From the cell containing the given text, extract its center point as (X, Y) coordinate. 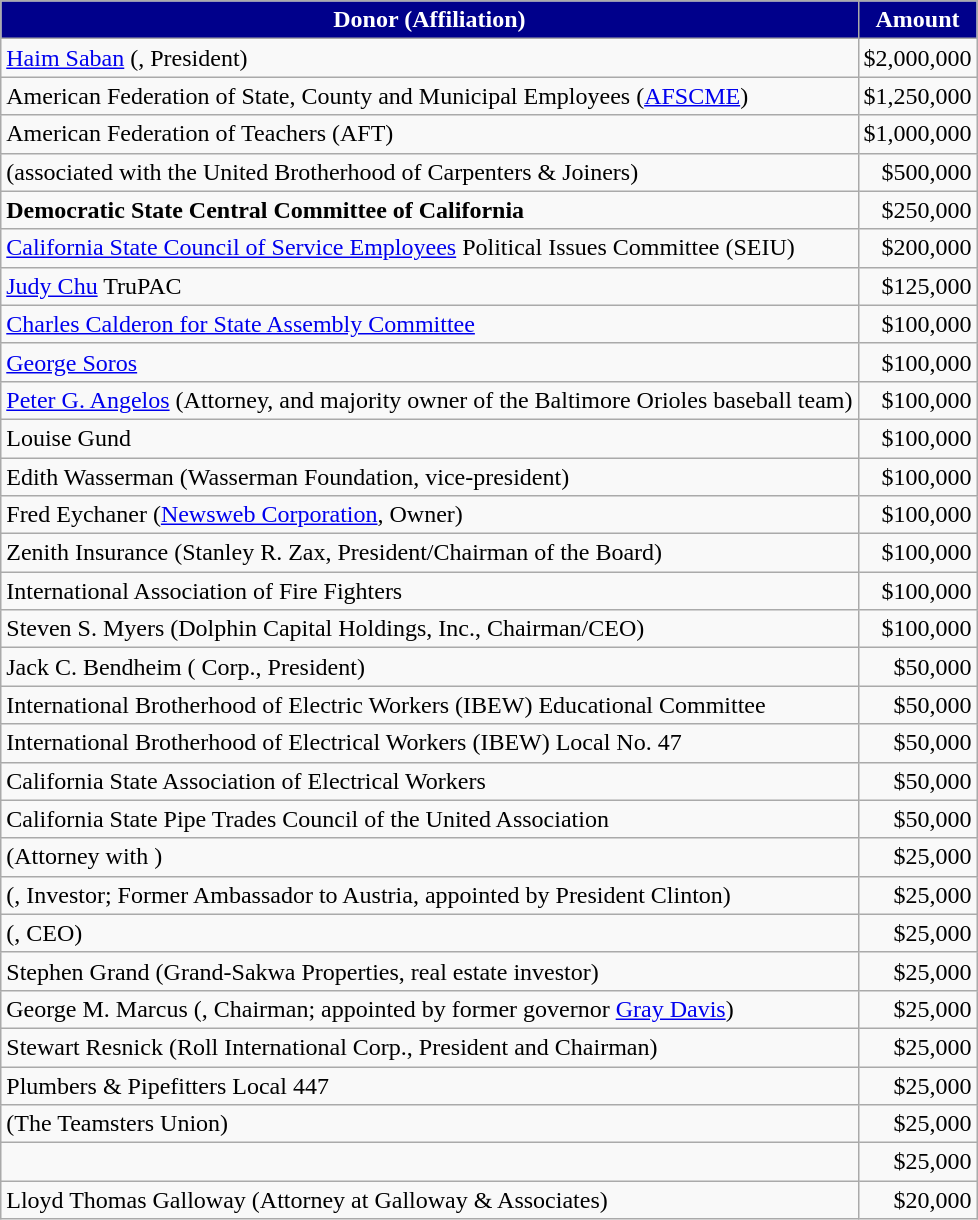
California State Pipe Trades Council of the United Association (430, 819)
(The Teamsters Union) (430, 1124)
International Association of Fire Fighters (430, 591)
American Federation of State, County and Municipal Employees (AFSCME) (430, 96)
California State Council of Service Employees Political Issues Committee (SEIU) (430, 248)
(Attorney with ) (430, 857)
Jack C. Bendheim ( Corp., President) (430, 667)
George M. Marcus (, Chairman; appointed by former governor Gray Davis) (430, 1009)
Plumbers & Pipefitters Local 447 (430, 1085)
Stewart Resnick (Roll International Corp., President and Chairman) (430, 1047)
Charles Calderon for State Assembly Committee (430, 324)
Lloyd Thomas Galloway (Attorney at Galloway & Associates) (430, 1200)
Amount (918, 20)
Edith Wasserman (Wasserman Foundation, vice-president) (430, 477)
Judy Chu TruPAC (430, 286)
Peter G. Angelos (Attorney, and majority owner of the Baltimore Orioles baseball team) (430, 400)
Steven S. Myers (Dolphin Capital Holdings, Inc., Chairman/CEO) (430, 629)
American Federation of Teachers (AFT) (430, 134)
Donor (Affiliation) (430, 20)
International Brotherhood of Electrical Workers (IBEW) Local No. 47 (430, 743)
$2,000,000 (918, 58)
$1,250,000 (918, 96)
Stephen Grand (Grand-Sakwa Properties, real estate investor) (430, 971)
$250,000 (918, 210)
George Soros (430, 362)
Louise Gund (430, 438)
California State Association of Electrical Workers (430, 781)
(associated with the United Brotherhood of Carpenters & Joiners) (430, 172)
Haim Saban (, President) (430, 58)
$200,000 (918, 248)
$125,000 (918, 286)
$1,000,000 (918, 134)
Democratic State Central Committee of California (430, 210)
$20,000 (918, 1200)
Zenith Insurance (Stanley R. Zax, President/Chairman of the Board) (430, 553)
(, Investor; Former Ambassador to Austria, appointed by President Clinton) (430, 895)
$500,000 (918, 172)
Fred Eychaner (Newsweb Corporation, Owner) (430, 515)
International Brotherhood of Electric Workers (IBEW) Educational Committee (430, 705)
(, CEO) (430, 933)
